For the text-containing cell, return its midpoint in [x, y] coordinate format. 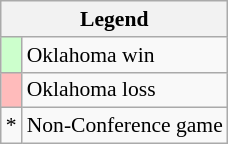
* [12, 126]
Legend [114, 19]
Non-Conference game [125, 126]
Oklahoma loss [125, 90]
Oklahoma win [125, 55]
